Locate the cell with the specified text and output its [x, y] center coordinate. 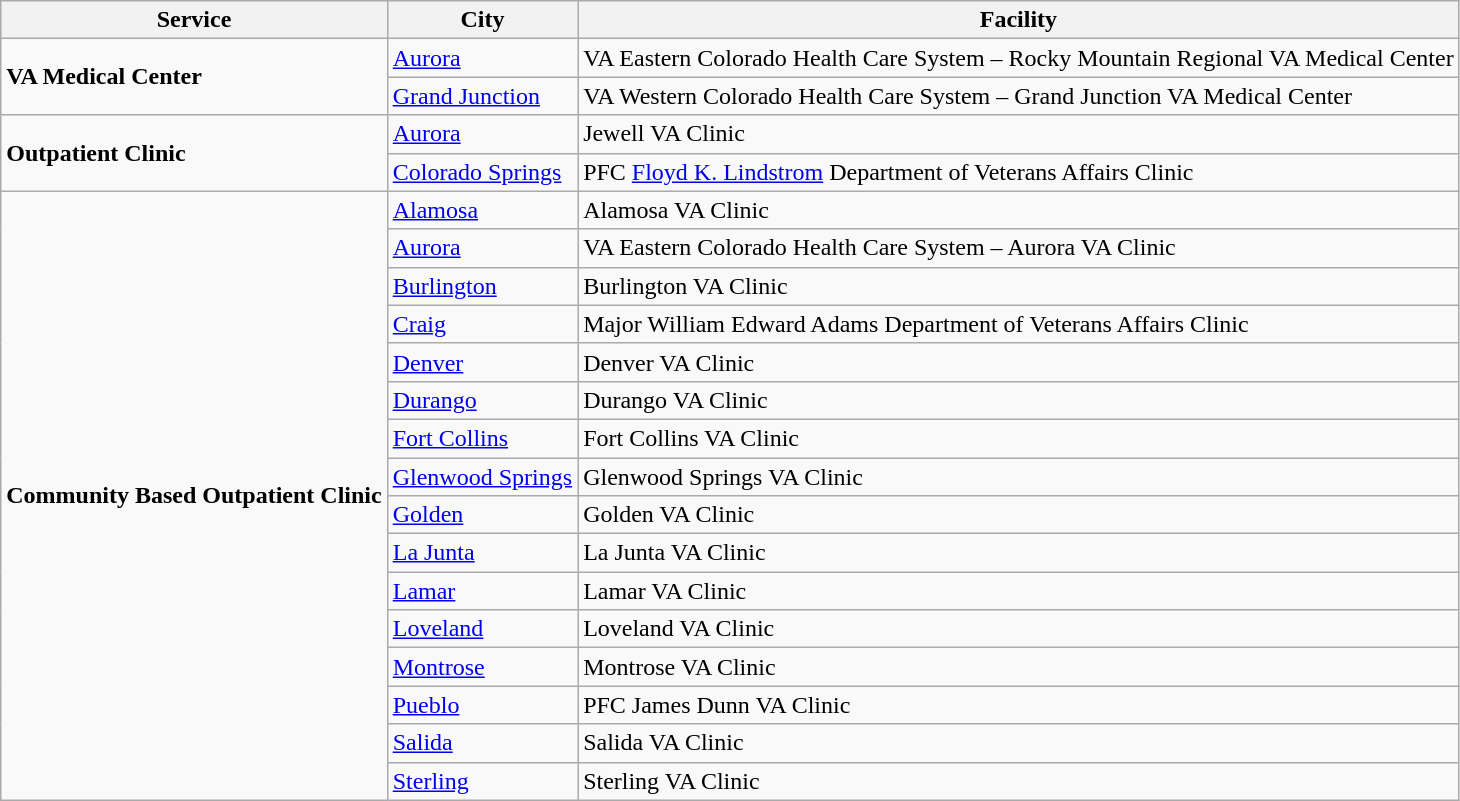
VA Western Colorado Health Care System – Grand Junction VA Medical Center [1019, 96]
Sterling VA Clinic [1019, 781]
La Junta [482, 553]
Golden VA Clinic [1019, 515]
Salida [482, 743]
VA Medical Center [194, 77]
Glenwood Springs [482, 477]
Alamosa VA Clinic [1019, 210]
Sterling [482, 781]
VA Eastern Colorado Health Care System – Rocky Mountain Regional VA Medical Center [1019, 58]
Grand Junction [482, 96]
Major William Edward Adams Department of Veterans Affairs Clinic [1019, 324]
Durango VA Clinic [1019, 400]
Craig [482, 324]
Fort Collins [482, 438]
Salida VA Clinic [1019, 743]
Pueblo [482, 705]
City [482, 20]
Loveland [482, 629]
Community Based Outpatient Clinic [194, 496]
VA Eastern Colorado Health Care System – Aurora VA Clinic [1019, 248]
Golden [482, 515]
Facility [1019, 20]
Denver [482, 362]
PFC James Dunn VA Clinic [1019, 705]
Jewell VA Clinic [1019, 134]
Glenwood Springs VA Clinic [1019, 477]
Fort Collins VA Clinic [1019, 438]
Durango [482, 400]
Service [194, 20]
Burlington [482, 286]
PFC Floyd K. Lindstrom Department of Veterans Affairs Clinic [1019, 172]
La Junta VA Clinic [1019, 553]
Montrose [482, 667]
Montrose VA Clinic [1019, 667]
Alamosa [482, 210]
Lamar [482, 591]
Loveland VA Clinic [1019, 629]
Colorado Springs [482, 172]
Burlington VA Clinic [1019, 286]
Denver VA Clinic [1019, 362]
Lamar VA Clinic [1019, 591]
Outpatient Clinic [194, 153]
